Provide the [x, y] coordinate of the cell's center where the given text is located.  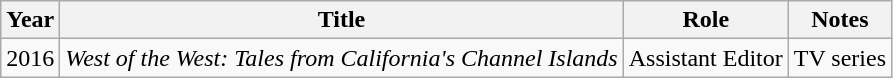
Assistant Editor [706, 58]
Notes [840, 20]
2016 [30, 58]
Title [342, 20]
West of the West: Tales from California's Channel Islands [342, 58]
TV series [840, 58]
Role [706, 20]
Year [30, 20]
